From the cell containing the given text, extract its center point as [x, y] coordinate. 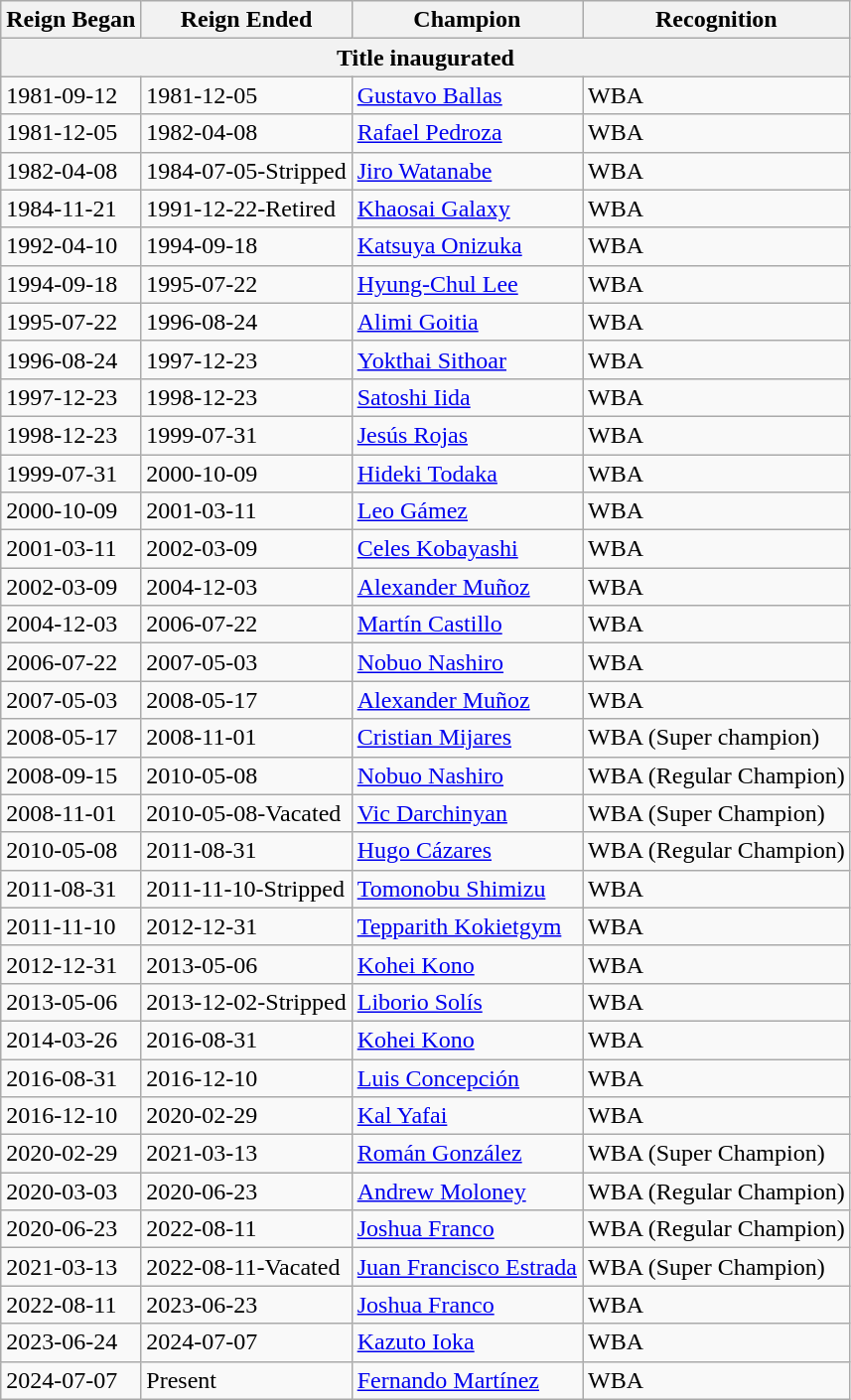
Fernando Martínez [467, 1380]
Tomonobu Shimizu [467, 889]
Celes Kobayashi [467, 549]
Tepparith Kokietgym [467, 926]
1991-12-22-Retired [246, 209]
Román González [467, 1154]
1981-09-12 [71, 95]
Present [246, 1380]
Andrew Moloney [467, 1191]
1984-07-05-Stripped [246, 171]
2010-05-08-Vacated [246, 813]
2008-09-15 [71, 775]
Jiro Watanabe [467, 171]
1984-11-21 [71, 209]
Martín Castillo [467, 625]
Recognition [717, 20]
Jesús Rojas [467, 435]
Kal Yafai [467, 1116]
WBA (Super champion) [717, 738]
2023-06-24 [71, 1342]
Hyung-Chul Lee [467, 284]
1992-04-10 [71, 246]
2023-06-23 [246, 1305]
Title inaugurated [425, 58]
Hugo Cázares [467, 851]
Cristian Mijares [467, 738]
Alimi Goitia [467, 322]
Vic Darchinyan [467, 813]
Satoshi Iida [467, 397]
Gustavo Ballas [467, 95]
Reign Began [71, 20]
Luis Concepción [467, 1077]
Rafael Pedroza [467, 133]
2014-03-26 [71, 1040]
Juan Francisco Estrada [467, 1267]
Katsuya Onizuka [467, 246]
Kazuto Ioka [467, 1342]
Liborio Solís [467, 1002]
Yokthai Sithoar [467, 359]
Leo Gámez [467, 511]
2013-12-02-Stripped [246, 1002]
Hideki Todaka [467, 474]
2020-03-03 [71, 1191]
2011-11-10 [71, 926]
Reign Ended [246, 20]
Champion [467, 20]
Khaosai Galaxy [467, 209]
2011-11-10-Stripped [246, 889]
2022-08-11-Vacated [246, 1267]
